Find where the given text appears and provide that cell's center as (X, Y) coordinate. 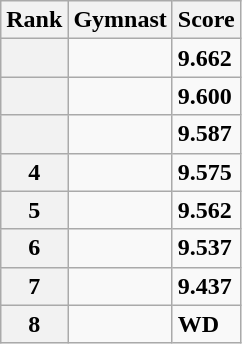
5 (34, 210)
7 (34, 286)
9.662 (206, 58)
Rank (34, 20)
9.537 (206, 248)
Gymnast (120, 20)
9.575 (206, 172)
WD (206, 324)
9.587 (206, 134)
Score (206, 20)
9.437 (206, 286)
9.562 (206, 210)
6 (34, 248)
8 (34, 324)
9.600 (206, 96)
4 (34, 172)
